Return the (x, y) coordinate for the center point of the cell that contains the specified text.  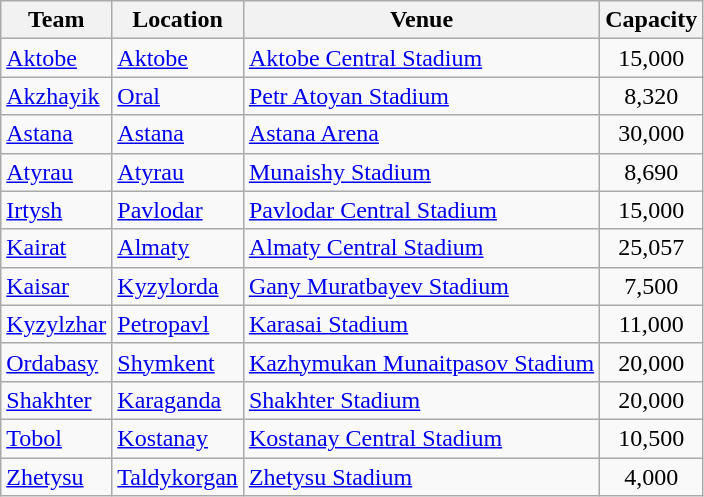
Shakhter (56, 400)
Astana Arena (421, 134)
Kaisar (56, 286)
4,000 (652, 477)
Kyzylorda (178, 286)
Akzhayik (56, 96)
Aktobe Central Stadium (421, 58)
25,057 (652, 248)
Shakhter Stadium (421, 400)
Venue (421, 20)
Kairat (56, 248)
10,500 (652, 438)
Kazhymukan Munaitpasov Stadium (421, 362)
Kyzylzhar (56, 324)
11,000 (652, 324)
8,320 (652, 96)
Shymkent (178, 362)
Petr Atoyan Stadium (421, 96)
Karasai Stadium (421, 324)
Taldykorgan (178, 477)
Oral (178, 96)
Team (56, 20)
Petropavl (178, 324)
Irtysh (56, 210)
8,690 (652, 172)
Ordabasy (56, 362)
Location (178, 20)
Kostanay (178, 438)
Zhetysu Stadium (421, 477)
Capacity (652, 20)
Almaty Central Stadium (421, 248)
Almaty (178, 248)
Gany Muratbayev Stadium (421, 286)
30,000 (652, 134)
Tobol (56, 438)
Zhetysu (56, 477)
Kostanay Central Stadium (421, 438)
Pavlodar Central Stadium (421, 210)
7,500 (652, 286)
Munaishy Stadium (421, 172)
Pavlodar (178, 210)
Karaganda (178, 400)
